Pinpoint the cell where the given text exists, returning its [x, y] midpoint coordinate. 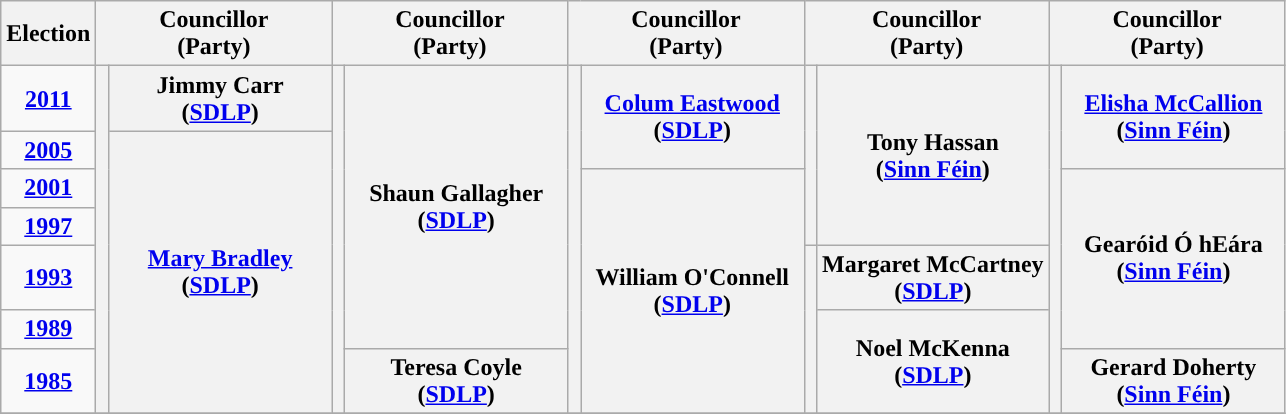
2011 [48, 98]
Gearóid Ó hEára (Sinn Féin) [1174, 258]
Shaun Gallagher (SDLP) [456, 207]
Teresa Coyle (SDLP) [456, 380]
Colum Eastwood (SDLP) [692, 118]
William O'Connell (SDLP) [692, 291]
2005 [48, 150]
Gerard Doherty (Sinn Féin) [1174, 380]
Elisha McCallion (Sinn Féin) [1174, 118]
Mary Bradley (SDLP) [220, 272]
Jimmy Carr (SDLP) [220, 98]
1997 [48, 226]
2001 [48, 188]
1993 [48, 278]
Margaret McCartney (SDLP) [934, 278]
Noel McKenna (SDLP) [934, 362]
1989 [48, 329]
Election [48, 34]
1985 [48, 380]
Tony Hassan (Sinn Féin) [934, 156]
